Output the [X, Y] coordinate of the center of the cell containing the given text.  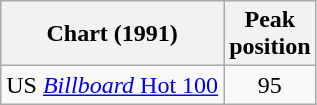
95 [270, 85]
Peakposition [270, 34]
Chart (1991) [112, 34]
US Billboard Hot 100 [112, 85]
